Scan for the cell matching the given text and deliver its [X, Y] coordinate at center. 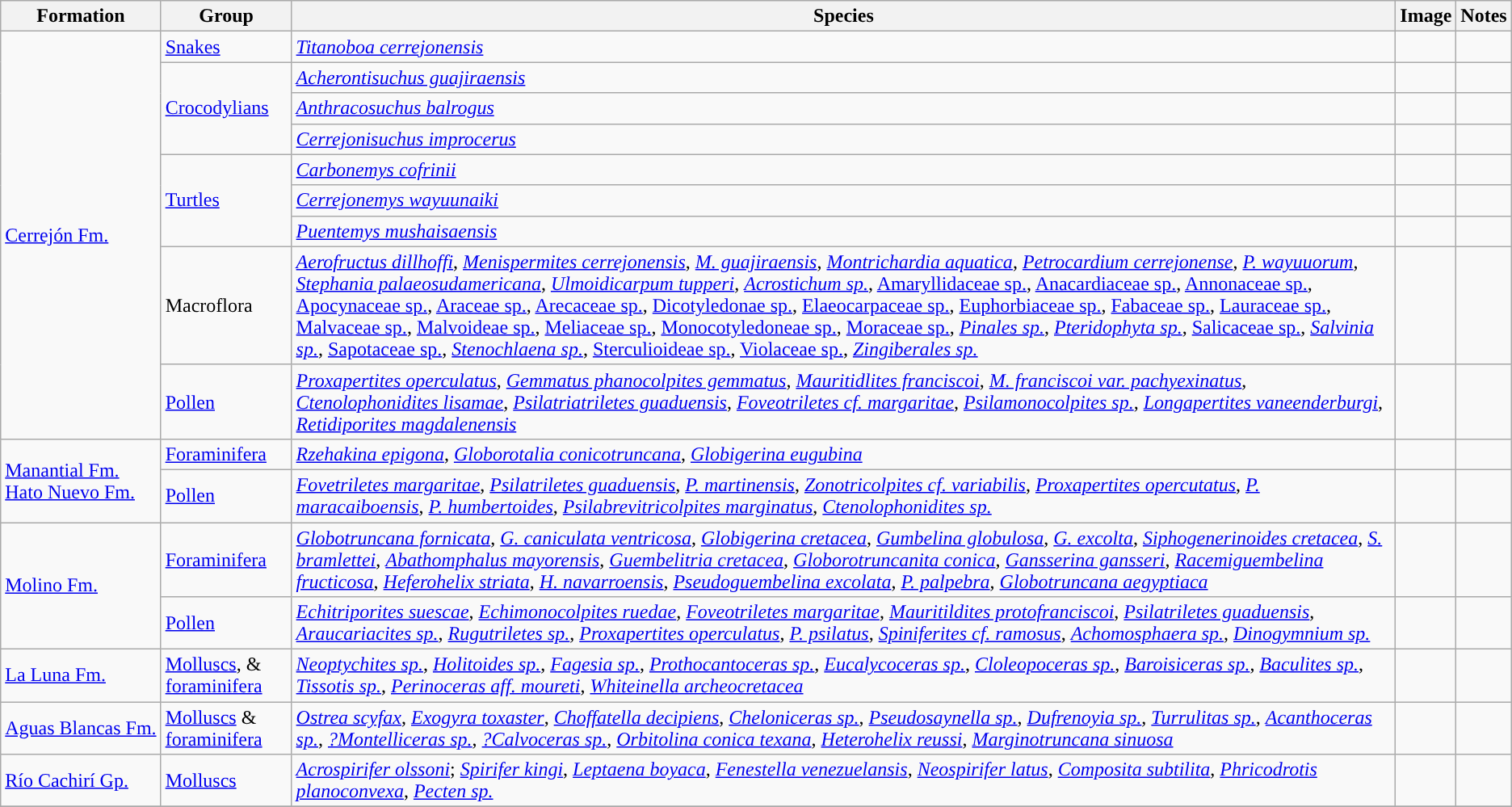
Aguas Blancas Fm. [81, 729]
Molino Fm. [81, 585]
Molluscs & foraminifera [226, 729]
Acherontisuchus guajiraensis [843, 78]
Image [1426, 16]
Rzehakina epigona, Globorotalia conicotruncana, Globigerina eugubina [843, 454]
Molluscs [226, 780]
Cerrejonisuchus improcerus [843, 139]
Carbonemys cofrinii [843, 170]
Group [226, 16]
Macroflora [226, 305]
Notes [1484, 16]
Snakes [226, 47]
Crocodylians [226, 108]
Cerrejón Fm. [81, 236]
Puentemys mushaisaensis [843, 231]
Formation [81, 16]
Turtles [226, 200]
Anthracosuchus balrogus [843, 108]
Titanoboa cerrejonensis [843, 47]
Species [843, 16]
Manantial Fm.Hato Nuevo Fm. [81, 480]
Río Cachirí Gp. [81, 780]
Cerrejonemys wayuunaiki [843, 200]
La Luna Fm. [81, 675]
Molluscs, & foraminifera [226, 675]
